Identify which cell holds the provided text, then report its [X, Y] central coordinate. 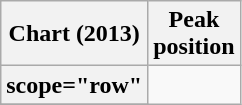
Chart (2013) [74, 34]
Peakposition [194, 34]
scope="row" [74, 85]
